Detect which cell encompasses the target text, then output its (x, y) center coordinate. 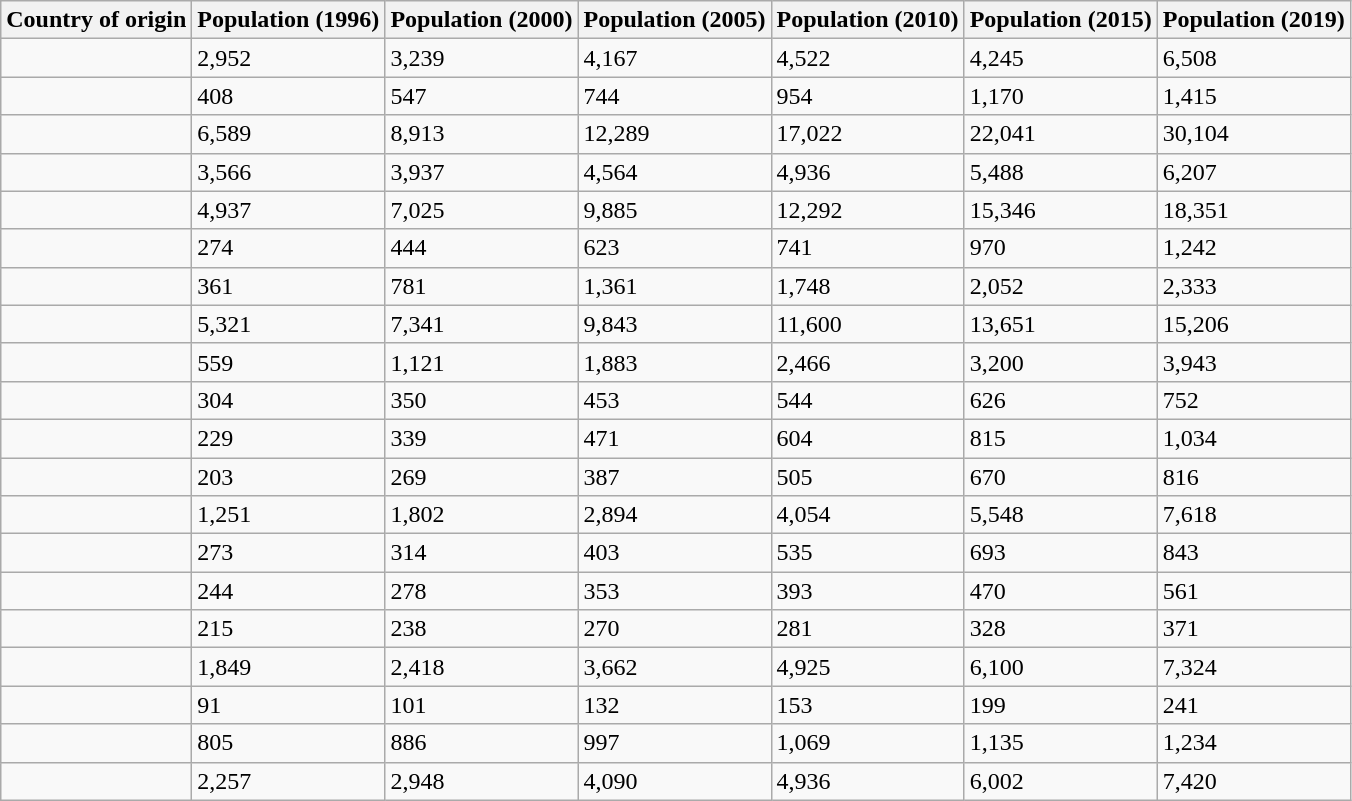
505 (868, 477)
752 (1254, 400)
1,034 (1254, 438)
1,415 (1254, 96)
7,341 (482, 324)
1,121 (482, 362)
12,289 (674, 134)
2,333 (1254, 286)
2,894 (674, 515)
353 (674, 591)
3,200 (1060, 362)
1,242 (1254, 248)
805 (288, 743)
2,948 (482, 781)
1,802 (482, 515)
328 (1060, 629)
314 (482, 553)
3,943 (1254, 362)
4,522 (868, 58)
273 (288, 553)
387 (674, 477)
444 (482, 248)
6,589 (288, 134)
1,849 (288, 667)
453 (674, 400)
544 (868, 400)
393 (868, 591)
1,748 (868, 286)
2,052 (1060, 286)
215 (288, 629)
203 (288, 477)
9,843 (674, 324)
11,600 (868, 324)
18,351 (1254, 210)
535 (868, 553)
7,025 (482, 210)
741 (868, 248)
15,206 (1254, 324)
17,022 (868, 134)
278 (482, 591)
4,090 (674, 781)
886 (482, 743)
4,245 (1060, 58)
403 (674, 553)
Population (2005) (674, 20)
Population (2010) (868, 20)
339 (482, 438)
626 (1060, 400)
547 (482, 96)
2,952 (288, 58)
229 (288, 438)
6,002 (1060, 781)
3,239 (482, 58)
304 (288, 400)
4,054 (868, 515)
5,548 (1060, 515)
6,508 (1254, 58)
269 (482, 477)
5,321 (288, 324)
997 (674, 743)
670 (1060, 477)
816 (1254, 477)
Population (2019) (1254, 20)
561 (1254, 591)
1,361 (674, 286)
15,346 (1060, 210)
815 (1060, 438)
274 (288, 248)
153 (868, 705)
371 (1254, 629)
970 (1060, 248)
13,651 (1060, 324)
241 (1254, 705)
244 (288, 591)
238 (482, 629)
6,100 (1060, 667)
91 (288, 705)
350 (482, 400)
2,418 (482, 667)
4,564 (674, 172)
22,041 (1060, 134)
3,937 (482, 172)
1,883 (674, 362)
7,420 (1254, 781)
693 (1060, 553)
3,566 (288, 172)
199 (1060, 705)
4,925 (868, 667)
7,324 (1254, 667)
7,618 (1254, 515)
408 (288, 96)
623 (674, 248)
6,207 (1254, 172)
132 (674, 705)
Country of origin (96, 20)
281 (868, 629)
470 (1060, 591)
2,257 (288, 781)
8,913 (482, 134)
604 (868, 438)
1,170 (1060, 96)
9,885 (674, 210)
5,488 (1060, 172)
2,466 (868, 362)
781 (482, 286)
Population (1996) (288, 20)
270 (674, 629)
1,251 (288, 515)
101 (482, 705)
843 (1254, 553)
3,662 (674, 667)
4,937 (288, 210)
744 (674, 96)
Population (2000) (482, 20)
4,167 (674, 58)
Population (2015) (1060, 20)
1,234 (1254, 743)
361 (288, 286)
1,069 (868, 743)
559 (288, 362)
12,292 (868, 210)
1,135 (1060, 743)
30,104 (1254, 134)
954 (868, 96)
471 (674, 438)
